Locate the cell with the specified text and output its [X, Y] center coordinate. 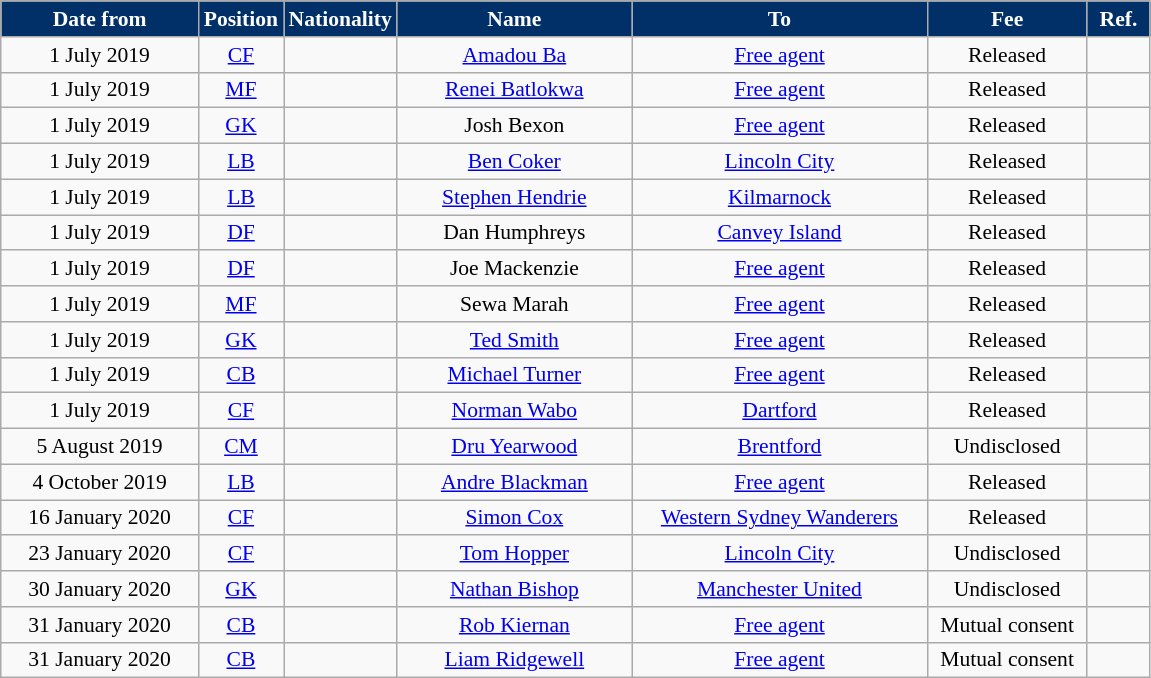
Ben Coker [514, 162]
Kilmarnock [780, 197]
Sewa Marah [514, 304]
Dartford [780, 411]
Western Sydney Wanderers [780, 518]
Name [514, 19]
5 August 2019 [100, 447]
Manchester United [780, 589]
30 January 2020 [100, 589]
Renei Batlokwa [514, 90]
Tom Hopper [514, 554]
Nationality [340, 19]
16 January 2020 [100, 518]
To [780, 19]
CM [240, 447]
Simon Cox [514, 518]
23 January 2020 [100, 554]
Liam Ridgewell [514, 660]
Rob Kiernan [514, 625]
4 October 2019 [100, 482]
Position [240, 19]
Michael Turner [514, 375]
Norman Wabo [514, 411]
Brentford [780, 447]
Dan Humphreys [514, 233]
Nathan Bishop [514, 589]
Josh Bexon [514, 126]
Canvey Island [780, 233]
Stephen Hendrie [514, 197]
Amadou Ba [514, 55]
Joe Mackenzie [514, 269]
Andre Blackman [514, 482]
Ted Smith [514, 340]
Date from [100, 19]
Dru Yearwood [514, 447]
Ref. [1118, 19]
Fee [1007, 19]
